Locate the cell with the specified text and output its (x, y) center coordinate. 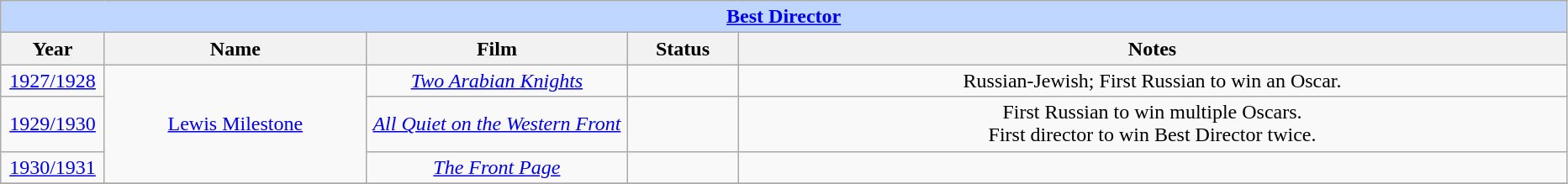
1930/1931 (53, 167)
All Quiet on the Western Front (496, 124)
Two Arabian Knights (496, 81)
Name (235, 49)
Lewis Milestone (235, 124)
Best Director (784, 17)
1927/1928 (53, 81)
The Front Page (496, 167)
First Russian to win multiple Oscars.First director to win Best Director twice. (1153, 124)
Notes (1153, 49)
1929/1930 (53, 124)
Status (683, 49)
Film (496, 49)
Russian-Jewish; First Russian to win an Oscar. (1153, 81)
Year (53, 49)
